Find where the given text appears and provide that cell's center as (x, y) coordinate. 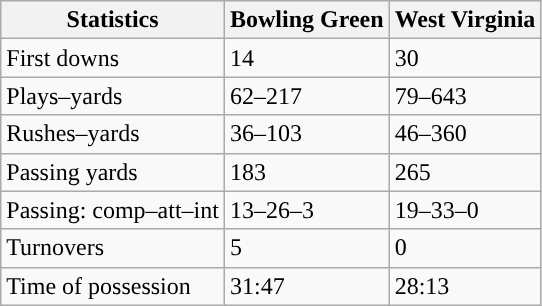
Passing: comp–att–int (113, 210)
46–360 (465, 134)
West Virginia (465, 20)
183 (306, 172)
62–217 (306, 96)
14 (306, 58)
36–103 (306, 134)
Plays–yards (113, 96)
265 (465, 172)
Rushes–yards (113, 134)
Time of possession (113, 286)
13–26–3 (306, 210)
31:47 (306, 286)
Statistics (113, 20)
5 (306, 248)
79–643 (465, 96)
19–33–0 (465, 210)
Turnovers (113, 248)
Bowling Green (306, 20)
30 (465, 58)
28:13 (465, 286)
0 (465, 248)
Passing yards (113, 172)
First downs (113, 58)
